For the text-containing cell, return its midpoint in [X, Y] coordinate format. 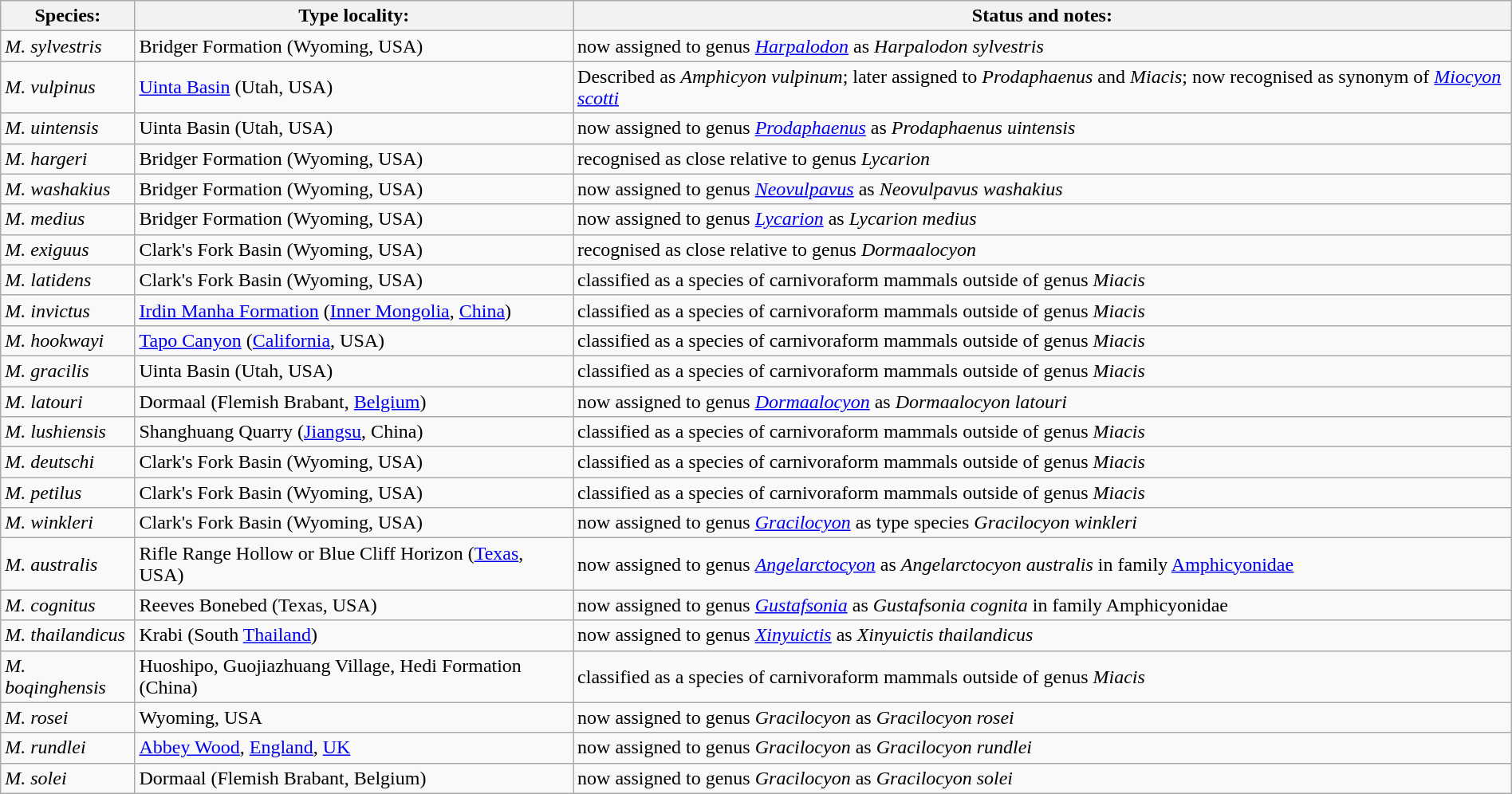
now assigned to genus Gracilocyon as Gracilocyon rosei [1043, 717]
now assigned to genus Gustafsonia as Gustafsonia cognita in family Amphicyonidae [1043, 605]
Status and notes: [1043, 16]
M. lushiensis [68, 432]
Reeves Bonebed (Texas, USA) [354, 605]
Tapo Canyon (California, USA) [354, 340]
M. exiguus [68, 250]
Krabi (South Thailand) [354, 635]
now assigned to genus Dormaalocyon as Dormaalocyon latouri [1043, 401]
M. hargeri [68, 159]
M. washakius [68, 189]
M. gracilis [68, 371]
Abbey Wood, England, UK [354, 748]
M. medius [68, 219]
recognised as close relative to genus Dormaalocyon [1043, 250]
M. latouri [68, 401]
Rifle Range Hollow or Blue Cliff Horizon (Texas, USA) [354, 564]
M. sylvestris [68, 46]
M. invictus [68, 310]
Shanghuang Quarry (Jiangsu, China) [354, 432]
recognised as close relative to genus Lycarion [1043, 159]
M. solei [68, 778]
now assigned to genus Xinyuictis as Xinyuictis thailandicus [1043, 635]
M. winkleri [68, 523]
Type locality: [354, 16]
Described as Amphicyon vulpinum; later assigned to Prodaphaenus and Miacis; now recognised as synonym of Miocyon scotti [1043, 88]
M. vulpinus [68, 88]
M. cognitus [68, 605]
now assigned to genus Lycarion as Lycarion medius [1043, 219]
now assigned to genus Gracilocyon as Gracilocyon rundlei [1043, 748]
M. hookwayi [68, 340]
M. uintensis [68, 128]
M. rosei [68, 717]
M. latidens [68, 280]
M. australis [68, 564]
now assigned to genus Gracilocyon as Gracilocyon solei [1043, 778]
now assigned to genus Prodaphaenus as Prodaphaenus uintensis [1043, 128]
now assigned to genus Angelarctocyon as Angelarctocyon australis in family Amphicyonidae [1043, 564]
now assigned to genus Harpalodon as Harpalodon sylvestris [1043, 46]
now assigned to genus Gracilocyon as type species Gracilocyon winkleri [1043, 523]
M. deutschi [68, 462]
now assigned to genus Neovulpavus as Neovulpavus washakius [1043, 189]
M. thailandicus [68, 635]
Species: [68, 16]
M. rundlei [68, 748]
Huoshipo, Guojiazhuang Village, Hedi Formation (China) [354, 676]
M. petilus [68, 493]
Wyoming, USA [354, 717]
M. boqinghensis [68, 676]
Irdin Manha Formation (Inner Mongolia, China) [354, 310]
